Pinpoint the cell where the given text exists, returning its (x, y) midpoint coordinate. 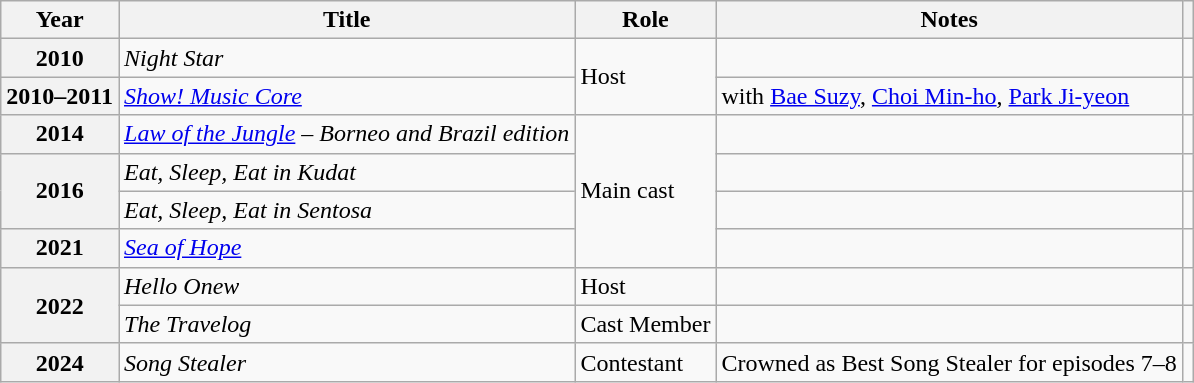
Role (646, 20)
Night Star (346, 58)
Hello Onew (346, 286)
Year (60, 20)
Contestant (646, 362)
The Travelog (346, 324)
Law of the Jungle – Borneo and Brazil edition (346, 134)
Notes (949, 20)
2010–2011 (60, 96)
Show! Music Core (346, 96)
with Bae Suzy, Choi Min-ho, Park Ji-yeon (949, 96)
Cast Member (646, 324)
Sea of Hope (346, 248)
Title (346, 20)
2014 (60, 134)
Main cast (646, 191)
Eat, Sleep, Eat in Kudat (346, 172)
2024 (60, 362)
2022 (60, 305)
2010 (60, 58)
2016 (60, 191)
Crowned as Best Song Stealer for episodes 7–8 (949, 362)
Eat, Sleep, Eat in Sentosa (346, 210)
Song Stealer (346, 362)
2021 (60, 248)
